Output the [x, y] coordinate of the center of the cell containing the given text.  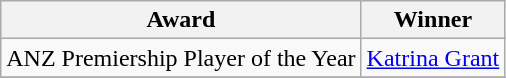
Award [181, 20]
ANZ Premiership Player of the Year [181, 58]
Winner [433, 20]
Katrina Grant [433, 58]
